Return the [X, Y] coordinate for the center point of the cell that contains the specified text.  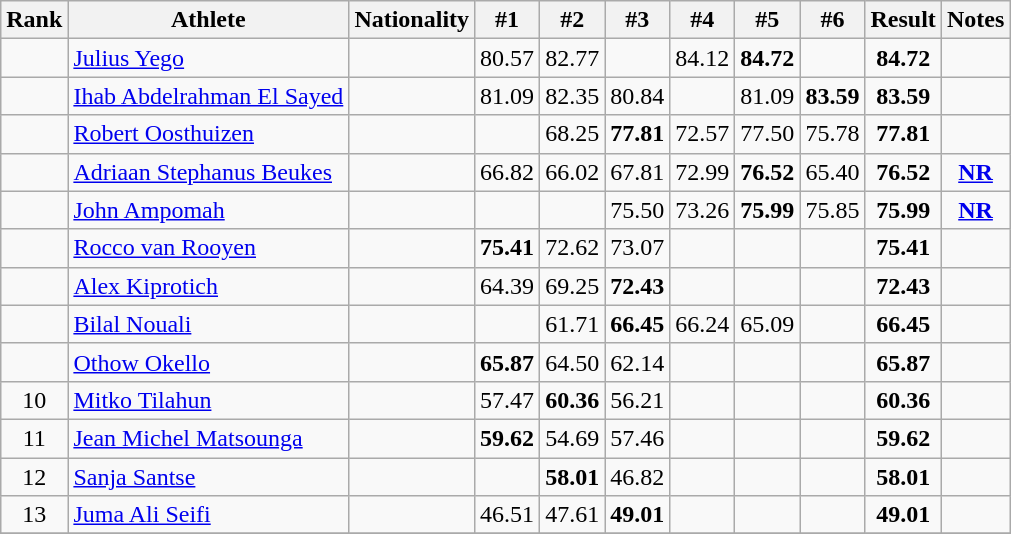
64.39 [508, 286]
73.07 [638, 248]
Jean Michel Matsounga [208, 438]
#3 [638, 20]
Alex Kiprotich [208, 286]
75.50 [638, 210]
Bilal Nouali [208, 324]
66.82 [508, 172]
82.77 [572, 58]
Sanja Santse [208, 477]
66.02 [572, 172]
69.25 [572, 286]
75.85 [832, 210]
Rank [34, 20]
56.21 [638, 400]
10 [34, 400]
46.51 [508, 515]
12 [34, 477]
80.57 [508, 58]
84.12 [702, 58]
Rocco van Rooyen [208, 248]
75.78 [832, 134]
Nationality [412, 20]
47.61 [572, 515]
Juma Ali Seifi [208, 515]
Ihab Abdelrahman El Sayed [208, 96]
64.50 [572, 362]
72.57 [702, 134]
57.46 [638, 438]
Robert Oosthuizen [208, 134]
46.82 [638, 477]
66.24 [702, 324]
Athlete [208, 20]
65.40 [832, 172]
61.71 [572, 324]
65.09 [768, 324]
#4 [702, 20]
72.99 [702, 172]
#6 [832, 20]
82.35 [572, 96]
Othow Okello [208, 362]
57.47 [508, 400]
68.25 [572, 134]
#5 [768, 20]
Result [903, 20]
67.81 [638, 172]
#1 [508, 20]
13 [34, 515]
73.26 [702, 210]
#2 [572, 20]
Julius Yego [208, 58]
54.69 [572, 438]
Adriaan Stephanus Beukes [208, 172]
Mitko Tilahun [208, 400]
72.62 [572, 248]
77.50 [768, 134]
Notes [975, 20]
62.14 [638, 362]
John Ampomah [208, 210]
80.84 [638, 96]
11 [34, 438]
